Determine the (x, y) coordinate at the center of the cell enclosing the given text.  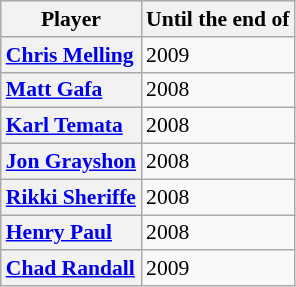
Rikki Sheriffe (71, 197)
Chad Randall (71, 269)
Player (71, 19)
Jon Grayshon (71, 162)
Chris Melling (71, 55)
Until the end of (218, 19)
Henry Paul (71, 233)
Karl Temata (71, 126)
Matt Gafa (71, 90)
